Extract the [X, Y] coordinate from the center of the cell holding the provided text.  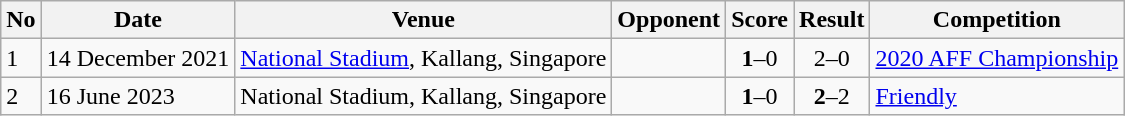
2–0 [832, 58]
Date [138, 20]
2020 AFF Championship [997, 58]
2 [21, 96]
Score [760, 20]
14 December 2021 [138, 58]
Result [832, 20]
Competition [997, 20]
No [21, 20]
2–2 [832, 96]
16 June 2023 [138, 96]
Venue [424, 20]
Opponent [669, 20]
Friendly [997, 96]
1 [21, 58]
